Return the (X, Y) coordinate for the center point of the cell that contains the specified text.  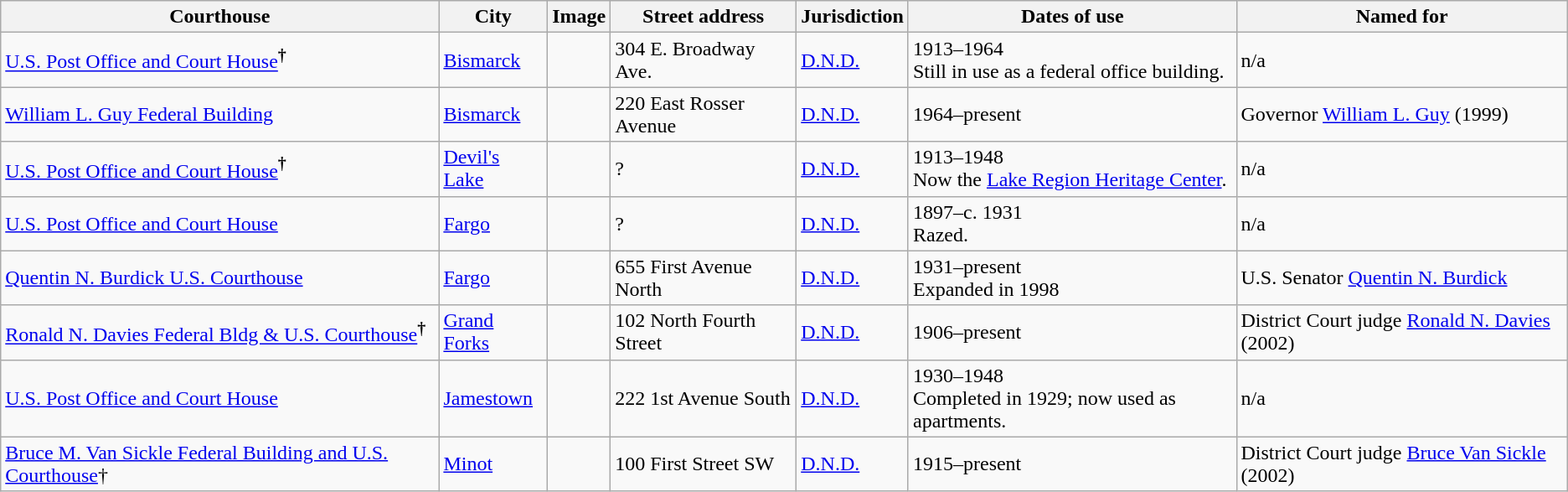
1897–c. 1931Razed. (1072, 223)
Jurisdiction (853, 17)
Bruce M. Van Sickle Federal Building and U.S. Courthouse† (219, 464)
1906–present (1072, 332)
304 E. Broadway Ave. (704, 60)
Grand Forks (493, 332)
Governor William L. Guy (1999) (1402, 114)
Dates of use (1072, 17)
1931–presentExpanded in 1998 (1072, 278)
William L. Guy Federal Building (219, 114)
Devil's Lake (493, 169)
City (493, 17)
1930–1948Completed in 1929; now used as apartments. (1072, 398)
Quentin N. Burdick U.S. Courthouse (219, 278)
Ronald N. Davies Federal Bldg & U.S. Courthouse† (219, 332)
District Court judge Bruce Van Sickle (2002) (1402, 464)
100 First Street SW (704, 464)
1964–present (1072, 114)
Street address (704, 17)
1915–present (1072, 464)
1913–1948Now the Lake Region Heritage Center. (1072, 169)
Named for (1402, 17)
1913–1964Still in use as a federal office building. (1072, 60)
655 First Avenue North (704, 278)
Image (580, 17)
District Court judge Ronald N. Davies (2002) (1402, 332)
222 1st Avenue South (704, 398)
U.S. Senator Quentin N. Burdick (1402, 278)
Courthouse (219, 17)
220 East Rosser Avenue (704, 114)
Minot (493, 464)
102 North Fourth Street (704, 332)
Jamestown (493, 398)
